Scan for the cell matching the given text and deliver its (X, Y) coordinate at center. 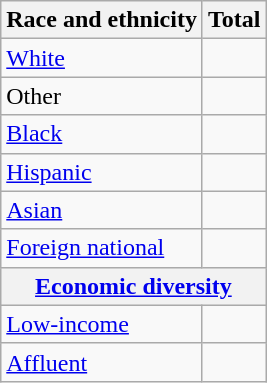
Low-income (102, 324)
Black (102, 134)
Total (234, 20)
Asian (102, 210)
Affluent (102, 362)
Race and ethnicity (102, 20)
Hispanic (102, 172)
White (102, 58)
Foreign national (102, 248)
Economic diversity (134, 286)
Other (102, 96)
